Provide the [x, y] coordinate of the cell's center where the given text is located.  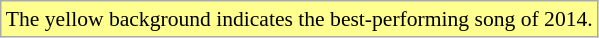
The yellow background indicates the best-performing song of 2014. [300, 19]
